Identify which cell holds the provided text, then report its [X, Y] central coordinate. 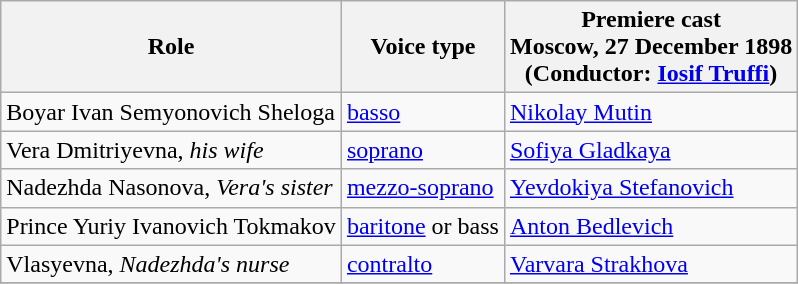
Vera Dmitriyevna, his wife [172, 150]
Yevdokiya Stefanovich [650, 188]
Prince Yuriy Ivanovich Tokmakov [172, 226]
Sofiya Gladkaya [650, 150]
Boyar Ivan Semyonovich Sheloga [172, 112]
baritone or bass [422, 226]
Voice type [422, 47]
Nikolay Mutin [650, 112]
Premiere castMoscow, 27 December 1898(Conductor: Iosif Truffi) [650, 47]
mezzo-soprano [422, 188]
Role [172, 47]
contralto [422, 264]
Anton Bedlevich [650, 226]
Varvara Strakhova [650, 264]
soprano [422, 150]
basso [422, 112]
Vlasyevna, Nadezhda's nurse [172, 264]
Nadezhda Nasonova, Vera's sister [172, 188]
